Return the [X, Y] coordinate for the center point of the cell that contains the specified text.  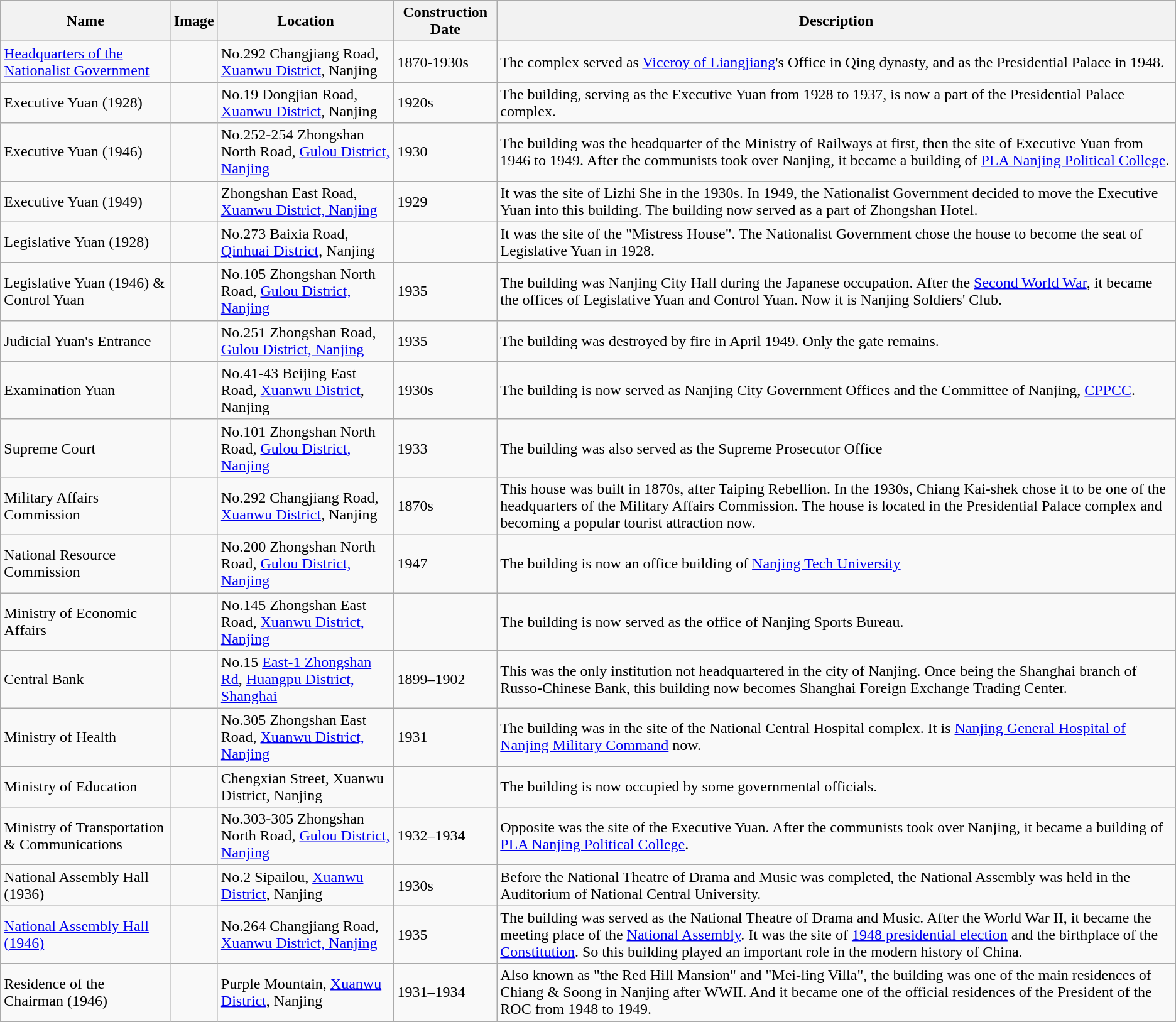
National Assembly Hall (1936) [85, 886]
Examination Yuan [85, 390]
No.15 East-1 Zhongshan Rd, Huangpu District, Shanghai [305, 680]
1933 [445, 448]
1929 [445, 201]
The building is now occupied by some governmental officials. [836, 786]
Central Bank [85, 680]
No.101 Zhongshan North Road, Gulou District, Nanjing [305, 448]
No.105 Zhongshan North Road, Gulou District, Nanjing [305, 291]
Judicial Yuan's Entrance [85, 340]
No.19 Dongjian Road, Xuanwu District, Nanjing [305, 103]
1930 [445, 152]
1870s [445, 506]
No.273 Baixia Road, Qinhuai District, Nanjing [305, 242]
The complex served as Viceroy of Liangjiang's Office in Qing dynasty, and as the Presidential Palace in 1948. [836, 62]
No.145 Zhongshan East Road, Xuanwu District, Nanjing [305, 622]
No.2 Sipailou, Xuanwu District, Nanjing [305, 886]
Chengxian Street, Xuanwu District, Nanjing [305, 786]
Executive Yuan (1949) [85, 201]
National Resource Commission [85, 563]
The building was in the site of the National Central Hospital complex. It is Nanjing General Hospital of Nanjing Military Command now. [836, 737]
Legislative Yuan (1946) & Control Yuan [85, 291]
Image [193, 21]
Name [85, 21]
Before the National Theatre of Drama and Music was completed, the National Assembly was held in the Auditorium of National Central University. [836, 886]
Supreme Court [85, 448]
1899–1902 [445, 680]
The building is now served as Nanjing City Government Offices and the Committee of Nanjing, CPPCC. [836, 390]
No.251 Zhongshan Road, Gulou District, Nanjing [305, 340]
Military Affairs Commission [85, 506]
The building is now served as the office of Nanjing Sports Bureau. [836, 622]
Description [836, 21]
Ministry of Economic Affairs [85, 622]
It was the site of the "Mistress House". The Nationalist Government chose the house to become the seat of Legislative Yuan in 1928. [836, 242]
The building was destroyed by fire in April 1949. Only the gate remains. [836, 340]
1932–1934 [445, 836]
The building was also served as the Supreme Prosecutor Office [836, 448]
1931 [445, 737]
Executive Yuan (1946) [85, 152]
Ministry of Education [85, 786]
1947 [445, 563]
The building is now an office building of Nanjing Tech University [836, 563]
Ministry of Transportation & Communications [85, 836]
Residence of the Chairman (1946) [85, 992]
Legislative Yuan (1928) [85, 242]
No.305 Zhongshan East Road, Xuanwu District, Nanjing [305, 737]
No.200 Zhongshan North Road, Gulou District, Nanjing [305, 563]
Opposite was the site of the Executive Yuan. After the communists took over Nanjing, it became a building of PLA Nanjing Political College. [836, 836]
Construction Date [445, 21]
Zhongshan East Road, Xuanwu District, Nanjing [305, 201]
The building, serving as the Executive Yuan from 1928 to 1937, is now a part of the Presidential Palace complex. [836, 103]
Purple Mountain, Xuanwu District, Nanjing [305, 992]
Headquarters of the Nationalist Government [85, 62]
Location [305, 21]
Ministry of Health [85, 737]
1870-1930s [445, 62]
No.264 Changjiang Road, Xuanwu District, Nanjing [305, 935]
1920s [445, 103]
1931–1934 [445, 992]
No.303-305 Zhongshan North Road, Gulou District, Nanjing [305, 836]
National Assembly Hall (1946) [85, 935]
No.252-254 Zhongshan North Road, Gulou District, Nanjing [305, 152]
No.41-43 Beijing East Road, Xuanwu District, Nanjing [305, 390]
Executive Yuan (1928) [85, 103]
